Identify which cell holds the provided text, then report its (X, Y) central coordinate. 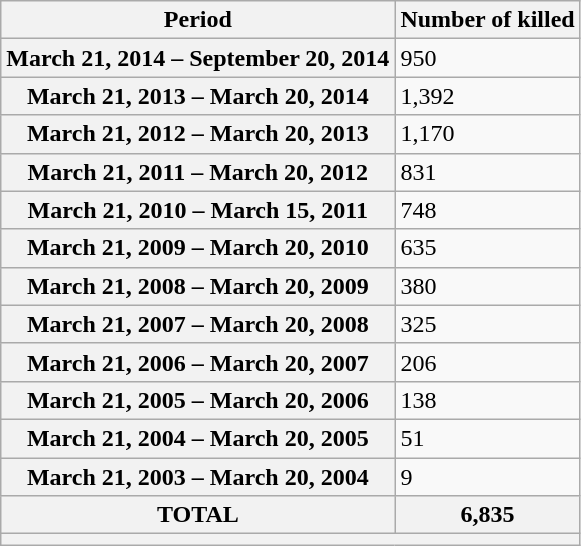
March 21, 2008 – March 20, 2009 (198, 286)
831 (488, 172)
March 21, 2014 – September 20, 2014 (198, 58)
950 (488, 58)
1,170 (488, 134)
9 (488, 477)
Number of killed (488, 20)
March 21, 2007 – March 20, 2008 (198, 324)
March 21, 2012 – March 20, 2013 (198, 134)
TOTAL (198, 515)
Period (198, 20)
March 21, 2004 – March 20, 2005 (198, 438)
March 21, 2009 – March 20, 2010 (198, 248)
March 21, 2010 – March 15, 2011 (198, 210)
March 21, 2003 – March 20, 2004 (198, 477)
6,835 (488, 515)
138 (488, 400)
51 (488, 438)
March 21, 2011 – March 20, 2012 (198, 172)
206 (488, 362)
1,392 (488, 96)
380 (488, 286)
March 21, 2006 – March 20, 2007 (198, 362)
635 (488, 248)
325 (488, 324)
748 (488, 210)
March 21, 2005 – March 20, 2006 (198, 400)
March 21, 2013 – March 20, 2014 (198, 96)
